For the text-containing cell, return its midpoint in [x, y] coordinate format. 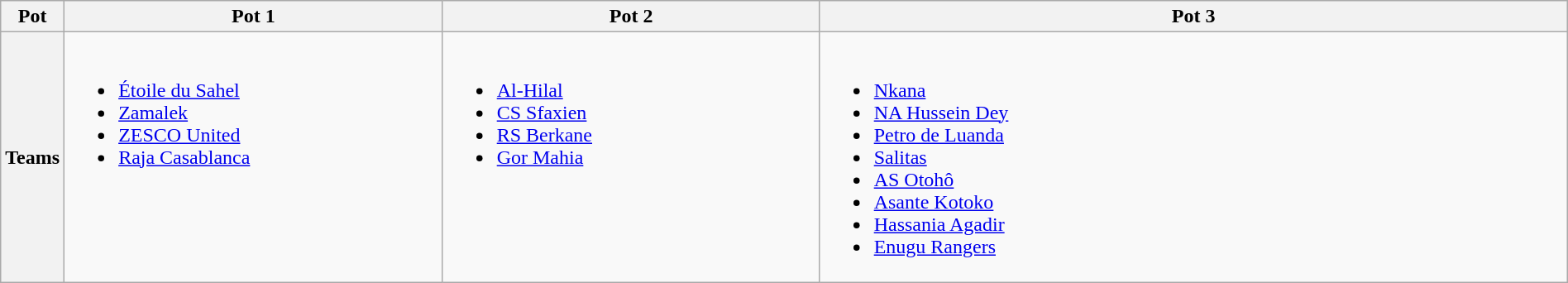
Pot 2 [631, 17]
Nkana NA Hussein Dey Petro de Luanda Salitas AS Otohô Asante Kotoko Hassania Agadir Enugu Rangers [1193, 157]
Étoile du Sahel Zamalek ZESCO United Raja Casablanca [254, 157]
Al-Hilal CS Sfaxien RS Berkane Gor Mahia [631, 157]
Teams [33, 157]
Pot [33, 17]
Pot 3 [1193, 17]
Pot 1 [254, 17]
